Pinpoint the cell where the given text exists, returning its [X, Y] midpoint coordinate. 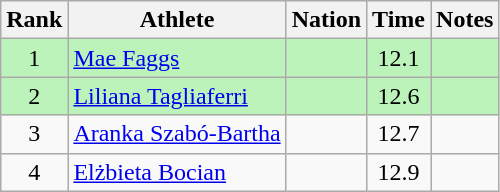
Liliana Tagliaferri [177, 96]
Athlete [177, 20]
12.1 [399, 58]
Aranka Szabó-Bartha [177, 134]
Notes [465, 20]
2 [34, 96]
Nation [326, 20]
12.9 [399, 172]
Mae Faggs [177, 58]
4 [34, 172]
Rank [34, 20]
Elżbieta Bocian [177, 172]
1 [34, 58]
12.7 [399, 134]
12.6 [399, 96]
3 [34, 134]
Time [399, 20]
